Provide the [X, Y] coordinate of the cell's center where the given text is located.  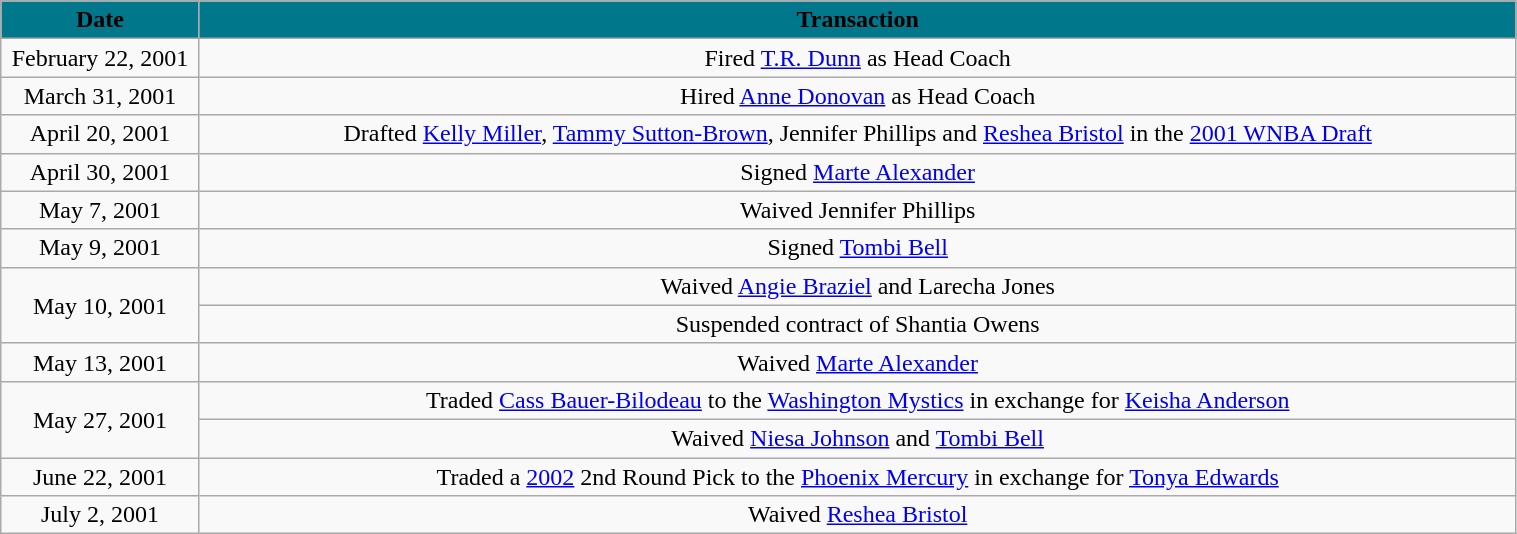
Waived Reshea Bristol [858, 515]
May 13, 2001 [100, 362]
Signed Tombi Bell [858, 248]
Drafted Kelly Miller, Tammy Sutton-Brown, Jennifer Phillips and Reshea Bristol in the 2001 WNBA Draft [858, 134]
Traded a 2002 2nd Round Pick to the Phoenix Mercury in exchange for Tonya Edwards [858, 477]
Fired T.R. Dunn as Head Coach [858, 58]
Waived Marte Alexander [858, 362]
April 20, 2001 [100, 134]
May 27, 2001 [100, 419]
February 22, 2001 [100, 58]
March 31, 2001 [100, 96]
Hired Anne Donovan as Head Coach [858, 96]
July 2, 2001 [100, 515]
Date [100, 20]
April 30, 2001 [100, 172]
Waived Niesa Johnson and Tombi Bell [858, 438]
May 10, 2001 [100, 305]
Waived Jennifer Phillips [858, 210]
May 9, 2001 [100, 248]
May 7, 2001 [100, 210]
Signed Marte Alexander [858, 172]
Waived Angie Braziel and Larecha Jones [858, 286]
Transaction [858, 20]
Traded Cass Bauer-Bilodeau to the Washington Mystics in exchange for Keisha Anderson [858, 400]
Suspended contract of Shantia Owens [858, 324]
June 22, 2001 [100, 477]
